Pinpoint the cell where the given text exists, returning its (x, y) midpoint coordinate. 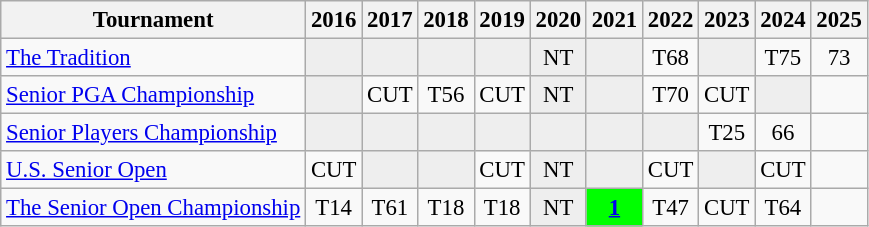
Tournament (154, 20)
The Senior Open Championship (154, 208)
T47 (671, 208)
2025 (839, 20)
T56 (446, 95)
Senior Players Championship (154, 133)
T75 (783, 58)
U.S. Senior Open (154, 170)
2016 (334, 20)
2018 (446, 20)
73 (839, 58)
T70 (671, 95)
2022 (671, 20)
T14 (334, 208)
2021 (614, 20)
66 (783, 133)
T61 (390, 208)
T25 (727, 133)
2020 (558, 20)
2024 (783, 20)
2017 (390, 20)
Senior PGA Championship (154, 95)
2019 (502, 20)
1 (614, 208)
T64 (783, 208)
The Tradition (154, 58)
2023 (727, 20)
T68 (671, 58)
